Detect which cell encompasses the target text, then output its [X, Y] center coordinate. 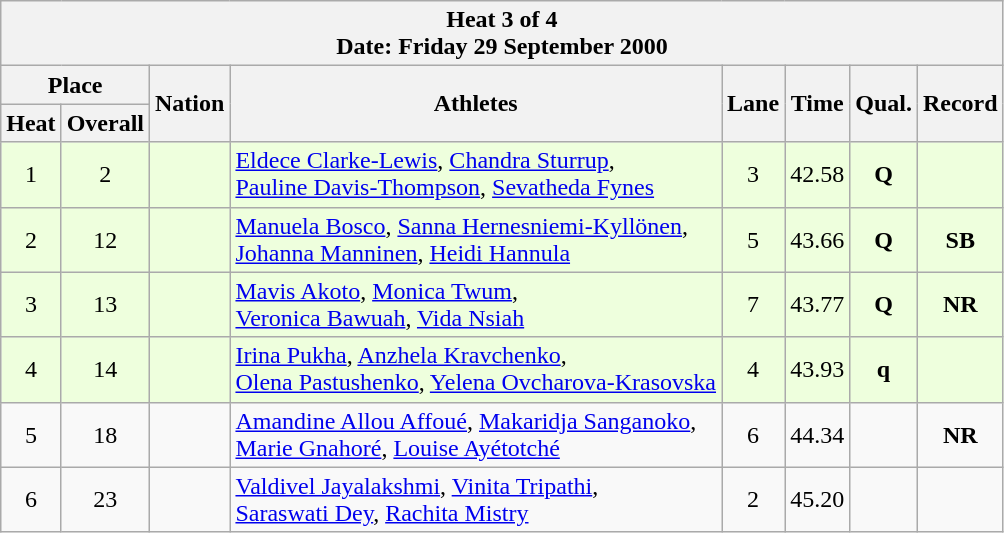
43.66 [818, 240]
1 [31, 174]
Overall [105, 123]
Nation [190, 104]
Heat 3 of 4 Date: Friday 29 September 2000 [502, 34]
Manuela Bosco, Sanna Hernesniemi-Kyllönen,Johanna Manninen, Heidi Hannula [476, 240]
Record [960, 104]
13 [105, 304]
Athletes [476, 104]
q [884, 370]
Amandine Allou Affoué, Makaridja Sanganoko,Marie Gnahoré, Louise Ayétotché [476, 434]
Heat [31, 123]
43.93 [818, 370]
Qual. [884, 104]
Eldece Clarke-Lewis, Chandra Sturrup,Pauline Davis-Thompson, Sevatheda Fynes [476, 174]
14 [105, 370]
23 [105, 500]
Valdivel Jayalakshmi, Vinita Tripathi,Saraswati Dey, Rachita Mistry [476, 500]
SB [960, 240]
Lane [754, 104]
Time [818, 104]
18 [105, 434]
Place [76, 85]
Irina Pukha, Anzhela Kravchenko,Olena Pastushenko, Yelena Ovcharova-Krasovska [476, 370]
45.20 [818, 500]
44.34 [818, 434]
42.58 [818, 174]
Mavis Akoto, Monica Twum,Veronica Bawuah, Vida Nsiah [476, 304]
43.77 [818, 304]
12 [105, 240]
7 [754, 304]
